Locate the cell with the specified text and output its [x, y] center coordinate. 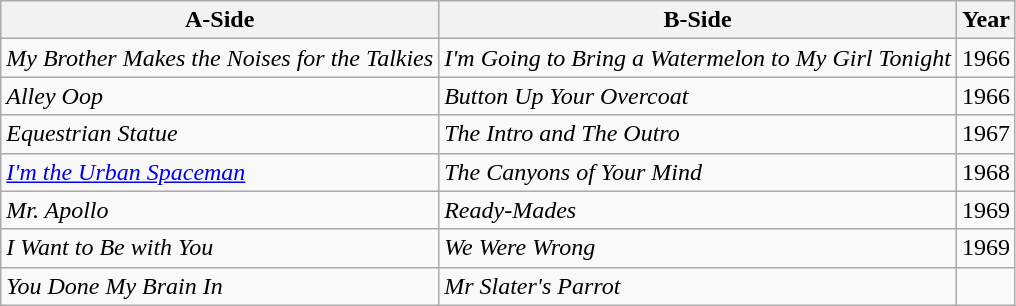
You Done My Brain In [220, 286]
I'm the Urban Spaceman [220, 172]
I Want to Be with You [220, 248]
The Intro and The Outro [698, 134]
The Canyons of Your Mind [698, 172]
Mr Slater's Parrot [698, 286]
I'm Going to Bring a Watermelon to My Girl Tonight [698, 58]
Year [986, 20]
We Were Wrong [698, 248]
Equestrian Statue [220, 134]
Ready-Mades [698, 210]
1968 [986, 172]
Alley Oop [220, 96]
Mr. Apollo [220, 210]
Button Up Your Overcoat [698, 96]
1967 [986, 134]
My Brother Makes the Noises for the Talkies [220, 58]
B-Side [698, 20]
A-Side [220, 20]
